Determine the [X, Y] coordinate at the center of the cell enclosing the given text.  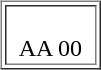
AA 00 [51, 35]
